Capture the cell that displays the provided text and extract its [X, Y] central coordinate. 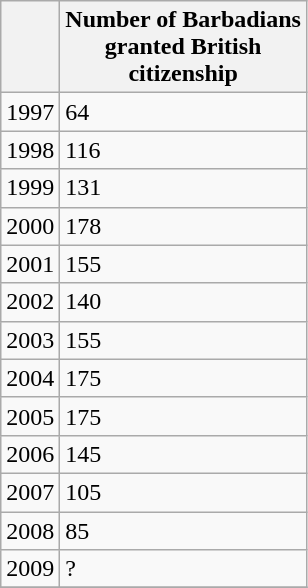
105 [184, 492]
? [184, 569]
1999 [30, 188]
Number of Barbadiansgranted Britishcitizenship [184, 47]
2003 [30, 340]
178 [184, 226]
1998 [30, 150]
2000 [30, 226]
2005 [30, 416]
140 [184, 302]
64 [184, 112]
2004 [30, 378]
2002 [30, 302]
2006 [30, 454]
85 [184, 531]
2001 [30, 264]
131 [184, 188]
145 [184, 454]
2007 [30, 492]
2008 [30, 531]
2009 [30, 569]
116 [184, 150]
1997 [30, 112]
